For the text-containing cell, return its midpoint in (x, y) coordinate format. 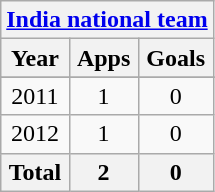
2011 (35, 96)
Goals (176, 58)
2 (104, 172)
2012 (35, 134)
Year (35, 58)
Apps (104, 58)
Total (35, 172)
India national team (107, 20)
